Extract the (X, Y) coordinate from the center of the cell holding the provided text.  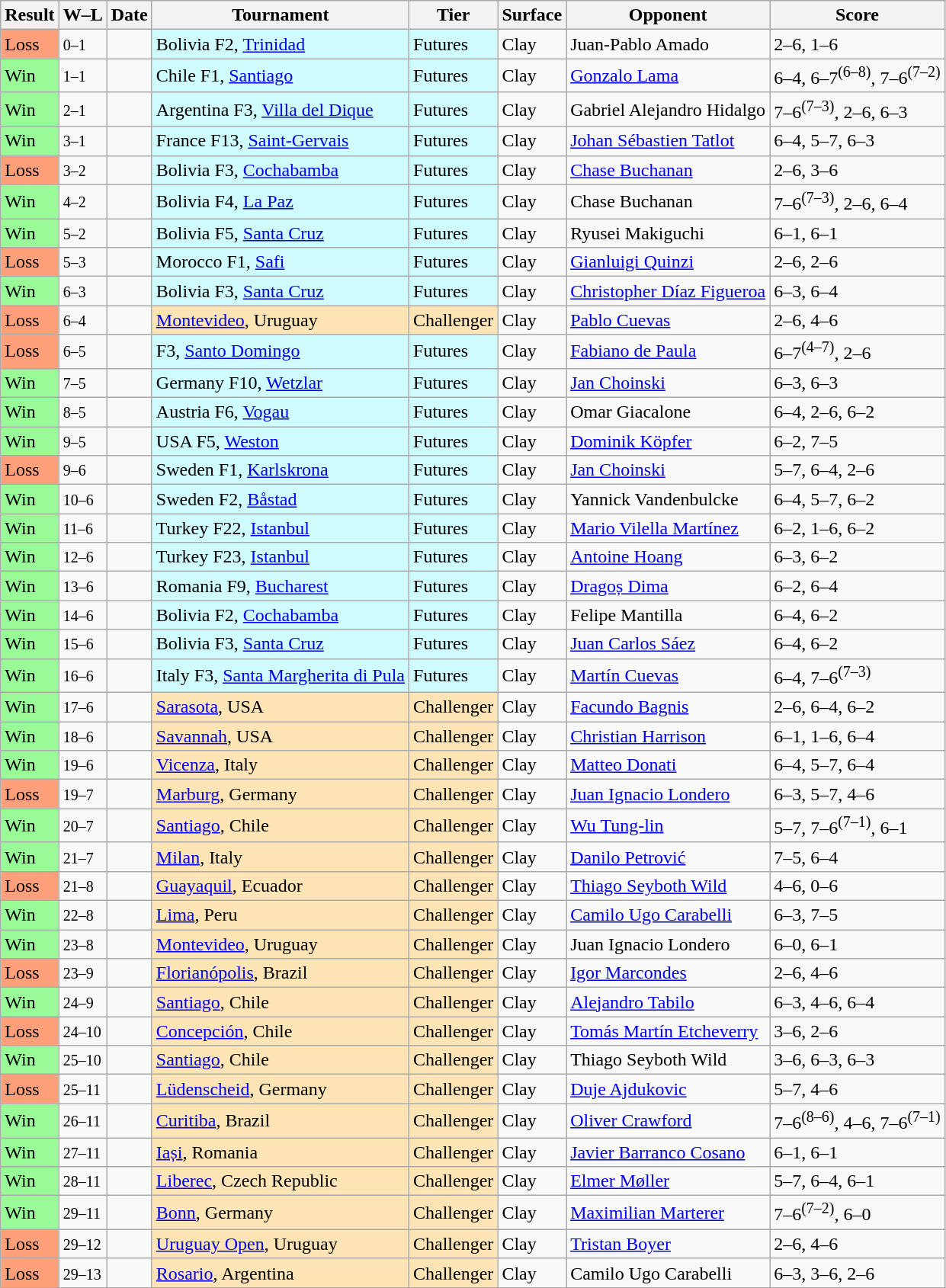
6–3, 3–6, 2–6 (858, 1273)
23–8 (82, 944)
France F13, Saint-Gervais (281, 141)
Danilo Petrović (668, 857)
Bolivia F2, Cochabamba (281, 615)
Germany F10, Wetzlar (281, 383)
Elmer Møller (668, 1181)
3–1 (82, 141)
Matteo Donati (668, 765)
Result (30, 15)
Christopher Díaz Figueroa (668, 291)
20–7 (82, 826)
3–6, 2–6 (858, 1031)
7–6(7–3), 2–6, 6–4 (858, 201)
2–1 (82, 110)
6–4, 7–6(7–3) (858, 675)
23–9 (82, 973)
2–6, 3–6 (858, 170)
1–1 (82, 76)
13–6 (82, 586)
24–9 (82, 1002)
Iași, Romania (281, 1152)
22–8 (82, 915)
Bolivia F2, Trinidad (281, 44)
7–6(8–6), 4–6, 7–6(7–1) (858, 1120)
Alejandro Tabilo (668, 1002)
Bolivia F3, Cochabamba (281, 170)
19–7 (82, 794)
Turkey F23, Istanbul (281, 557)
Facundo Bagnis (668, 707)
W–L (82, 15)
Turkey F22, Istanbul (281, 528)
29–12 (82, 1244)
Morocco F1, Safi (281, 262)
Uruguay Open, Uruguay (281, 1244)
6–4, 2–6, 6–2 (858, 412)
10–6 (82, 499)
Score (858, 15)
4–2 (82, 201)
Martín Cuevas (668, 675)
5–3 (82, 262)
6–3, 5–7, 4–6 (858, 794)
Ryusei Makiguchi (668, 233)
Sweden F1, Karlskrona (281, 470)
Wu Tung-lin (668, 826)
2–6, 1–6 (858, 44)
6–2, 6–4 (858, 586)
Florianópolis, Brazil (281, 973)
6–4, 5–7, 6–4 (858, 765)
6–3, 6–4 (858, 291)
Bonn, Germany (281, 1213)
Sarasota, USA (281, 707)
5–7, 4–6 (858, 1089)
11–6 (82, 528)
Johan Sébastien Tatlot (668, 141)
3–6, 6–3, 6–3 (858, 1060)
17–6 (82, 707)
Gabriel Alejandro Hidalgo (668, 110)
5–7, 6–4, 2–6 (858, 470)
6–7(4–7), 2–6 (858, 352)
8–5 (82, 412)
6–0, 6–1 (858, 944)
25–11 (82, 1089)
2–6, 2–6 (858, 262)
6–4, 5–7, 6–2 (858, 499)
Concepción, Chile (281, 1031)
Lima, Peru (281, 915)
Juan Carlos Sáez (668, 644)
6–4, 5–7, 6–3 (858, 141)
Italy F3, Santa Margherita di Pula (281, 675)
6–2, 7–5 (858, 441)
6–3, 4–6, 6–4 (858, 1002)
Christian Harrison (668, 736)
16–6 (82, 675)
Pablo Cuevas (668, 320)
Omar Giacalone (668, 412)
Tomás Martín Etcheverry (668, 1031)
12–6 (82, 557)
F3, Santo Domingo (281, 352)
24–10 (82, 1031)
18–6 (82, 736)
3–2 (82, 170)
21–7 (82, 857)
Savannah, USA (281, 736)
6–3, 6–3 (858, 383)
Liberec, Czech Republic (281, 1181)
Javier Barranco Cosano (668, 1152)
USA F5, Weston (281, 441)
7–5, 6–4 (858, 857)
Rosario, Argentina (281, 1273)
Milan, Italy (281, 857)
2–6, 6–4, 6–2 (858, 707)
Fabiano de Paula (668, 352)
6–5 (82, 352)
Opponent (668, 15)
6–4 (82, 320)
6–3, 7–5 (858, 915)
Juan-Pablo Amado (668, 44)
Yannick Vandenbulcke (668, 499)
Maximilian Marterer (668, 1213)
29–11 (82, 1213)
7–5 (82, 383)
Dominik Köpfer (668, 441)
Lüdenscheid, Germany (281, 1089)
9–6 (82, 470)
Surface (532, 15)
6–3, 6–2 (858, 557)
Curitiba, Brazil (281, 1120)
Felipe Mantilla (668, 615)
25–10 (82, 1060)
14–6 (82, 615)
Marburg, Germany (281, 794)
19–6 (82, 765)
26–11 (82, 1120)
Guayaquil, Ecuador (281, 886)
Oliver Crawford (668, 1120)
Bolivia F5, Santa Cruz (281, 233)
5–7, 7–6(7–1), 6–1 (858, 826)
Argentina F3, Villa del Dique (281, 110)
Date (130, 15)
Igor Marcondes (668, 973)
4–6, 0–6 (858, 886)
5–7, 6–4, 6–1 (858, 1181)
Gianluigi Quinzi (668, 262)
Sweden F2, Båstad (281, 499)
Mario Vilella Martínez (668, 528)
27–11 (82, 1152)
6–3 (82, 291)
6–4, 6–7(6–8), 7–6(7–2) (858, 76)
21–8 (82, 886)
Austria F6, Vogau (281, 412)
Tournament (281, 15)
28–11 (82, 1181)
Gonzalo Lama (668, 76)
0–1 (82, 44)
9–5 (82, 441)
Vicenza, Italy (281, 765)
Dragoș Dima (668, 586)
Antoine Hoang (668, 557)
Chile F1, Santiago (281, 76)
7–6(7–3), 2–6, 6–3 (858, 110)
Tier (454, 15)
Romania F9, Bucharest (281, 586)
29–13 (82, 1273)
7–6(7–2), 6–0 (858, 1213)
15–6 (82, 644)
6–1, 1–6, 6–4 (858, 736)
Duje Ajdukovic (668, 1089)
Bolivia F4, La Paz (281, 201)
Tristan Boyer (668, 1244)
5–2 (82, 233)
6–2, 1–6, 6–2 (858, 528)
